Identify which cell holds the provided text, then report its (X, Y) central coordinate. 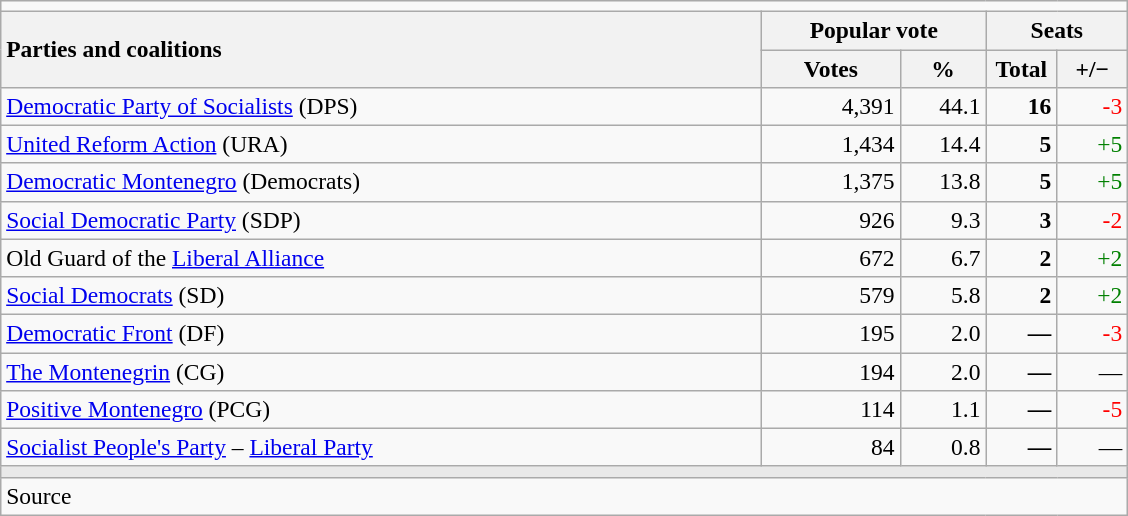
+/− (1092, 68)
926 (831, 220)
Votes (831, 68)
Seats (1057, 30)
Democratic Party of Socialists (DPS) (382, 106)
5.8 (943, 295)
Source (564, 496)
-2 (1092, 220)
194 (831, 371)
672 (831, 258)
3 (1022, 220)
114 (831, 409)
579 (831, 295)
Parties and coalitions (382, 49)
16 (1022, 106)
Socialist People's Party – Liberal Party (382, 447)
Old Guard of the Liberal Alliance (382, 258)
Social Democrats (SD) (382, 295)
Democratic Front (DF) (382, 333)
14.4 (943, 144)
44.1 (943, 106)
Social Democratic Party (SDP) (382, 220)
4,391 (831, 106)
United Reform Action (URA) (382, 144)
Total (1022, 68)
% (943, 68)
9.3 (943, 220)
-5 (1092, 409)
195 (831, 333)
1,375 (831, 182)
Popular vote (874, 30)
1,434 (831, 144)
84 (831, 447)
The Montenegrin (CG) (382, 371)
0.8 (943, 447)
13.8 (943, 182)
Democratic Montenegro (Democrats) (382, 182)
Positive Montenegro (PCG) (382, 409)
1.1 (943, 409)
6.7 (943, 258)
